Capture the cell that displays the provided text and extract its (X, Y) central coordinate. 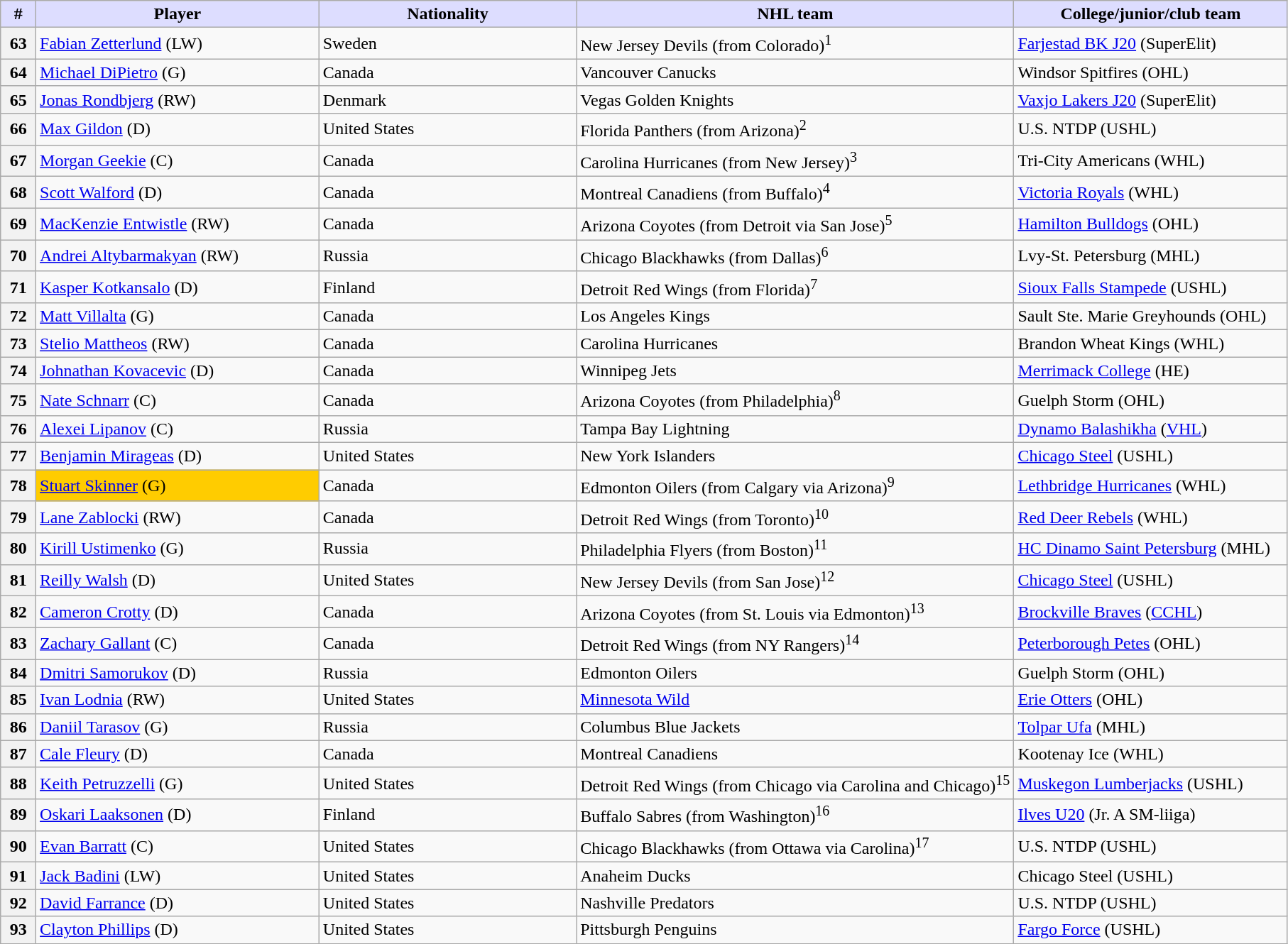
Andrei Altybarmakyan (RW) (178, 256)
85 (18, 700)
New York Islanders (795, 456)
66 (18, 129)
Oskari Laaksonen (D) (178, 815)
Tolpar Ufa (MHL) (1150, 727)
Ilves U20 (Jr. A SM-liiga) (1150, 815)
New Jersey Devils (from San Jose)12 (795, 581)
Jonas Rondbjerg (RW) (178, 99)
Stuart Skinner (G) (178, 485)
College/junior/club team (1150, 14)
Johnathan Kovacevic (D) (178, 371)
67 (18, 160)
Matt Villalta (G) (178, 317)
64 (18, 72)
Brandon Wheat Kings (WHL) (1150, 344)
Morgan Geekie (C) (178, 160)
Sault Ste. Marie Greyhounds (OHL) (1150, 317)
Player (178, 14)
Tampa Bay Lightning (795, 429)
Edmonton Oilers (from Calgary via Arizona)9 (795, 485)
Chicago Blackhawks (from Ottawa via Carolina)17 (795, 846)
Vancouver Canucks (795, 72)
92 (18, 903)
63 (18, 44)
Florida Panthers (from Arizona)2 (795, 129)
78 (18, 485)
# (18, 14)
Detroit Red Wings (from Toronto)10 (795, 517)
New Jersey Devils (from Colorado)1 (795, 44)
Buffalo Sabres (from Washington)16 (795, 815)
Alexei Lipanov (C) (178, 429)
72 (18, 317)
Carolina Hurricanes (from New Jersey)3 (795, 160)
Benjamin Mirageas (D) (178, 456)
Fabian Zetterlund (LW) (178, 44)
MacKenzie Entwistle (RW) (178, 224)
Michael DiPietro (G) (178, 72)
Max Gildon (D) (178, 129)
93 (18, 930)
90 (18, 846)
91 (18, 876)
Winnipeg Jets (795, 371)
Detroit Red Wings (from Chicago via Carolina and Chicago)15 (795, 784)
Edmonton Oilers (795, 673)
81 (18, 581)
Daniil Tarasov (G) (178, 727)
77 (18, 456)
Tri-City Americans (WHL) (1150, 160)
75 (18, 400)
69 (18, 224)
Arizona Coyotes (from St. Louis via Edmonton)13 (795, 612)
Detroit Red Wings (from Florida)7 (795, 287)
Nate Schnarr (C) (178, 400)
82 (18, 612)
Ivan Lodnia (RW) (178, 700)
Reilly Walsh (D) (178, 581)
Cameron Crotty (D) (178, 612)
Philadelphia Flyers (from Boston)11 (795, 549)
Stelio Mattheos (RW) (178, 344)
Zachary Gallant (C) (178, 643)
Arizona Coyotes (from Detroit via San Jose)5 (795, 224)
74 (18, 371)
Hamilton Bulldogs (OHL) (1150, 224)
Victoria Royals (WHL) (1150, 193)
Muskegon Lumberjacks (USHL) (1150, 784)
70 (18, 256)
Cale Fleury (D) (178, 754)
HC Dinamo Saint Petersburg (MHL) (1150, 549)
NHL team (795, 14)
Los Angeles Kings (795, 317)
Vaxjo Lakers J20 (SuperElit) (1150, 99)
Arizona Coyotes (from Philadelphia)8 (795, 400)
Merrimack College (HE) (1150, 371)
84 (18, 673)
Sweden (447, 44)
Sioux Falls Stampede (USHL) (1150, 287)
Brockville Braves (CCHL) (1150, 612)
Dynamo Balashikha (VHL) (1150, 429)
Pittsburgh Penguins (795, 930)
73 (18, 344)
Kootenay Ice (WHL) (1150, 754)
Anaheim Ducks (795, 876)
David Farrance (D) (178, 903)
Nashville Predators (795, 903)
Montreal Canadiens (795, 754)
Lethbridge Hurricanes (WHL) (1150, 485)
Kirill Ustimenko (G) (178, 549)
Jack Badini (LW) (178, 876)
Erie Otters (OHL) (1150, 700)
Chicago Blackhawks (from Dallas)6 (795, 256)
Montreal Canadiens (from Buffalo)4 (795, 193)
Fargo Force (USHL) (1150, 930)
79 (18, 517)
Dmitri Samorukov (D) (178, 673)
Columbus Blue Jackets (795, 727)
68 (18, 193)
Lane Zablocki (RW) (178, 517)
Minnesota Wild (795, 700)
Vegas Golden Knights (795, 99)
Detroit Red Wings (from NY Rangers)14 (795, 643)
71 (18, 287)
Evan Barratt (C) (178, 846)
87 (18, 754)
80 (18, 549)
88 (18, 784)
Keith Petruzzelli (G) (178, 784)
86 (18, 727)
Scott Walford (D) (178, 193)
Carolina Hurricanes (795, 344)
Lvy-St. Petersburg (MHL) (1150, 256)
Windsor Spitfires (OHL) (1150, 72)
76 (18, 429)
Denmark (447, 99)
Kasper Kotkansalo (D) (178, 287)
Farjestad BK J20 (SuperElit) (1150, 44)
65 (18, 99)
Red Deer Rebels (WHL) (1150, 517)
83 (18, 643)
89 (18, 815)
Peterborough Petes (OHL) (1150, 643)
Nationality (447, 14)
Clayton Phillips (D) (178, 930)
